For the text-containing cell, return its midpoint in [x, y] coordinate format. 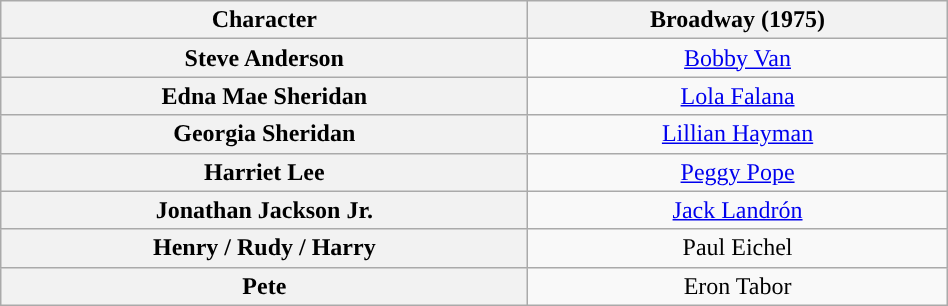
Eron Tabor [738, 286]
Harriet Lee [264, 172]
Georgia Sheridan [264, 134]
Jack Landrón [738, 210]
Broadway (1975) [738, 20]
Bobby Van [738, 58]
Henry / Rudy / Harry [264, 248]
Character [264, 20]
Lillian Hayman [738, 134]
Paul Eichel [738, 248]
Steve Anderson [264, 58]
Lola Falana [738, 96]
Pete [264, 286]
Peggy Pope [738, 172]
Edna Mae Sheridan [264, 96]
Jonathan Jackson Jr. [264, 210]
